Scan for the cell matching the given text and deliver its (X, Y) coordinate at center. 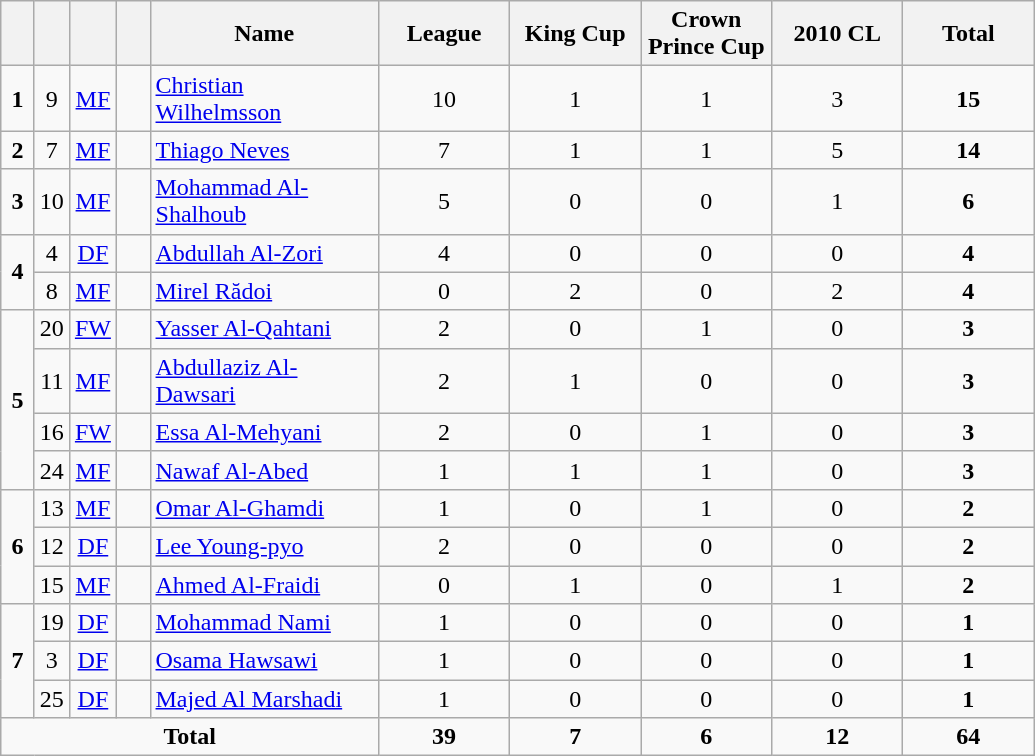
Thiago Neves (264, 150)
Essa Al-Mehyani (264, 432)
Mirel Rădoi (264, 291)
25 (52, 699)
Name (264, 34)
Christian Wilhelmsson (264, 98)
Nawaf Al-Abed (264, 470)
8 (52, 291)
Mohammad Al-Shalhoub (264, 202)
Crown Prince Cup (706, 34)
20 (52, 329)
24 (52, 470)
League (444, 34)
Lee Young-pyo (264, 546)
14 (968, 150)
64 (968, 737)
Ahmed Al-Fraidi (264, 585)
39 (444, 737)
Abdullah Al-Zori (264, 253)
13 (52, 508)
Osama Hawsawi (264, 661)
19 (52, 623)
16 (52, 432)
Majed Al Marshadi (264, 699)
9 (52, 98)
11 (52, 380)
Yasser Al-Qahtani (264, 329)
Mohammad Nami (264, 623)
Omar Al-Ghamdi (264, 508)
Abdullaziz Al-Dawsari (264, 380)
King Cup (576, 34)
2010 CL (838, 34)
